Return [x, y] of the center of cell containing provided text 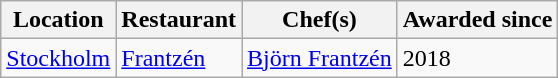
Awarded since [478, 20]
Chef(s) [320, 20]
Restaurant [179, 20]
2018 [478, 58]
Frantzén [179, 58]
Stockholm [58, 58]
Location [58, 20]
Björn Frantzén [320, 58]
